Provide the [x, y] coordinate of the cell's center where the given text is located.  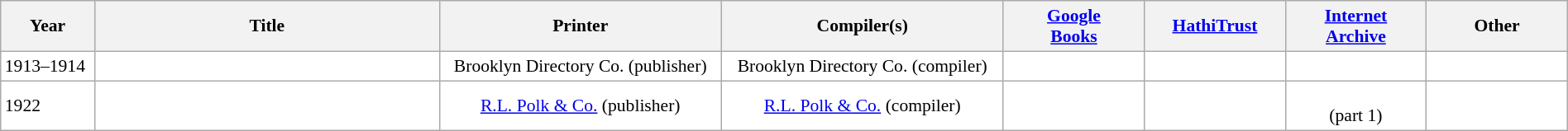
1922 [48, 105]
1913–1914 [48, 66]
Year [48, 26]
R.L. Polk & Co. (compiler) [862, 105]
Compiler(s) [862, 26]
Brooklyn Directory Co. (publisher) [581, 66]
R.L. Polk & Co. (publisher) [581, 105]
Brooklyn Directory Co. (compiler) [862, 66]
Other [1497, 26]
(part 1) [1355, 105]
Title [266, 26]
GoogleBooks [1073, 26]
HathiTrust [1215, 26]
Printer [581, 26]
InternetArchive [1355, 26]
